Pinpoint the cell where the given text exists, returning its [x, y] midpoint coordinate. 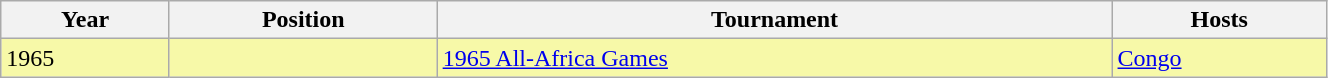
Year [86, 20]
Position [303, 20]
1965 [86, 58]
Hosts [1219, 20]
Congo [1219, 58]
1965 All-Africa Games [774, 58]
Tournament [774, 20]
